Extract the (x, y) coordinate from the center of the cell holding the provided text.  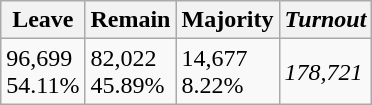
Remain (130, 20)
82,02245.89% (130, 72)
Leave (43, 20)
Majority (228, 20)
96,69954.11% (43, 72)
178,721 (326, 72)
14,6778.22% (228, 72)
Turnout (326, 20)
